Determine the (x, y) coordinate at the center of the cell enclosing the given text.  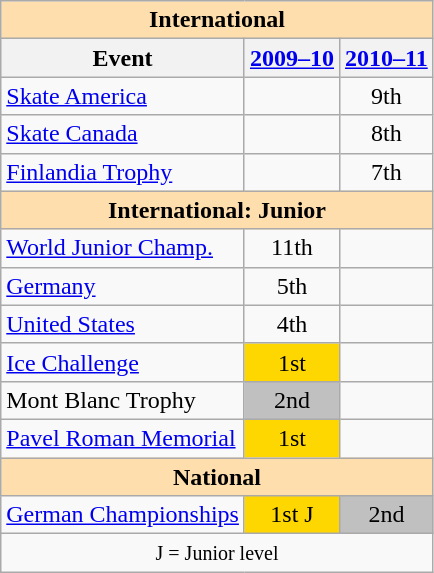
International (218, 20)
Pavel Roman Memorial (123, 438)
J = Junior level (218, 553)
2010–11 (387, 58)
United States (123, 324)
7th (387, 172)
8th (387, 134)
Mont Blanc Trophy (123, 400)
International: Junior (218, 210)
Event (123, 58)
11th (292, 248)
Germany (123, 286)
9th (387, 96)
National (218, 477)
German Championships (123, 515)
Finlandia Trophy (123, 172)
World Junior Champ. (123, 248)
Ice Challenge (123, 362)
1st J (292, 515)
Skate Canada (123, 134)
5th (292, 286)
2009–10 (292, 58)
4th (292, 324)
Skate America (123, 96)
